For the text-containing cell, return its midpoint in (X, Y) coordinate format. 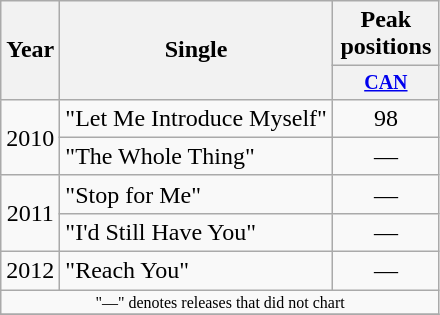
"Let Me Introduce Myself" (196, 118)
2012 (30, 271)
"Reach You" (196, 271)
"Stop for Me" (196, 194)
"I'd Still Have You" (196, 232)
Single (196, 50)
98 (386, 118)
2011 (30, 213)
Peak positions (386, 34)
Year (30, 50)
CAN (386, 82)
"The Whole Thing" (196, 156)
"—" denotes releases that did not chart (220, 302)
2010 (30, 137)
